Search for the cell housing the specified text and yield its [x, y] center coordinate. 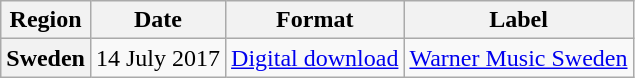
Format [315, 20]
Digital download [315, 58]
Warner Music Sweden [518, 58]
Sweden [46, 58]
Label [518, 20]
14 July 2017 [158, 58]
Region [46, 20]
Date [158, 20]
